Return the [X, Y] coordinate for the center point of the cell that contains the specified text.  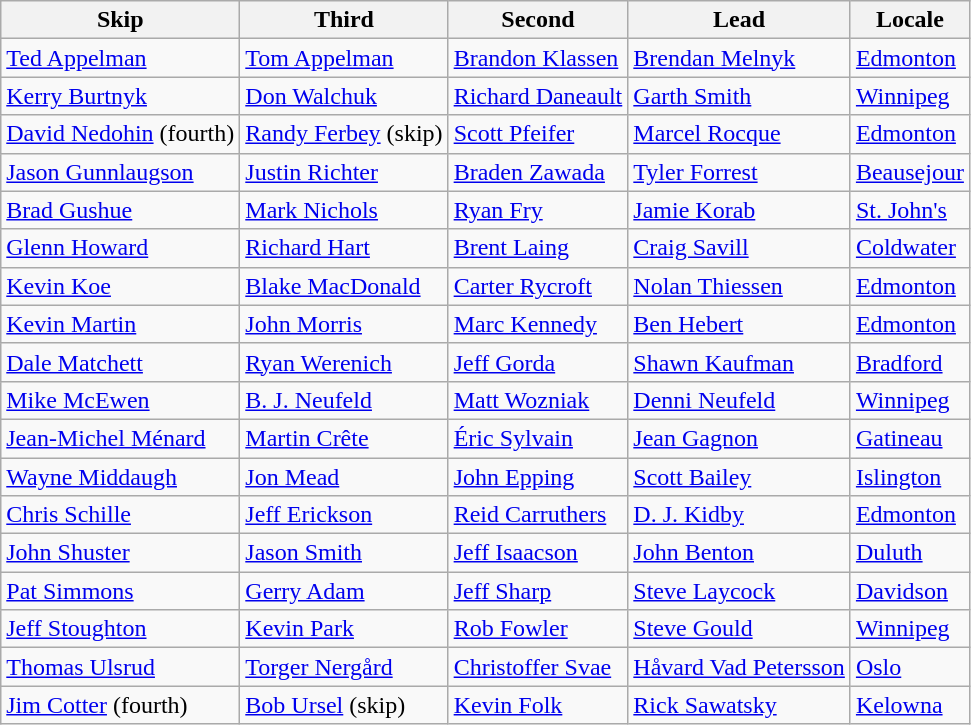
John Benton [740, 553]
Kelowna [910, 705]
Braden Zawada [538, 172]
Torger Nergård [344, 667]
Jean Gagnon [740, 438]
Locale [910, 20]
Islington [910, 477]
Coldwater [910, 248]
Gerry Adam [344, 591]
Gatineau [910, 438]
Skip [120, 20]
Tom Appelman [344, 58]
Steve Laycock [740, 591]
Jeff Sharp [538, 591]
Kevin Koe [120, 286]
Third [344, 20]
Martin Crête [344, 438]
Pat Simmons [120, 591]
Kevin Folk [538, 705]
Mark Nichols [344, 210]
Craig Savill [740, 248]
Jason Gunnlaugson [120, 172]
Davidson [910, 591]
Scott Pfeifer [538, 134]
Éric Sylvain [538, 438]
Brendan Melnyk [740, 58]
John Morris [344, 324]
Randy Ferbey (skip) [344, 134]
Blake MacDonald [344, 286]
Richard Daneault [538, 96]
Scott Bailey [740, 477]
Carter Rycroft [538, 286]
St. John's [910, 210]
Shawn Kaufman [740, 362]
Thomas Ulsrud [120, 667]
Matt Wozniak [538, 400]
Kevin Park [344, 629]
Oslo [910, 667]
Wayne Middaugh [120, 477]
Justin Richter [344, 172]
Glenn Howard [120, 248]
David Nedohin (fourth) [120, 134]
Duluth [910, 553]
Chris Schille [120, 515]
Rob Fowler [538, 629]
Jeff Isaacson [538, 553]
Richard Hart [344, 248]
Garth Smith [740, 96]
Ryan Werenich [344, 362]
John Epping [538, 477]
Jeff Gorda [538, 362]
Ryan Fry [538, 210]
Jim Cotter (fourth) [120, 705]
Christoffer Svae [538, 667]
Brad Gushue [120, 210]
Jamie Korab [740, 210]
Beausejour [910, 172]
Jeff Erickson [344, 515]
Brent Laing [538, 248]
Marc Kennedy [538, 324]
Reid Carruthers [538, 515]
B. J. Neufeld [344, 400]
Mike McEwen [120, 400]
Denni Neufeld [740, 400]
Steve Gould [740, 629]
Marcel Rocque [740, 134]
Don Walchuk [344, 96]
Ben Hebert [740, 324]
Tyler Forrest [740, 172]
Jon Mead [344, 477]
John Shuster [120, 553]
Jean-Michel Ménard [120, 438]
Ted Appelman [120, 58]
Kerry Burtnyk [120, 96]
Nolan Thiessen [740, 286]
D. J. Kidby [740, 515]
Jason Smith [344, 553]
Kevin Martin [120, 324]
Jeff Stoughton [120, 629]
Håvard Vad Petersson [740, 667]
Lead [740, 20]
Rick Sawatsky [740, 705]
Bradford [910, 362]
Bob Ursel (skip) [344, 705]
Second [538, 20]
Dale Matchett [120, 362]
Brandon Klassen [538, 58]
